Scan for the cell matching the given text and deliver its [x, y] coordinate at center. 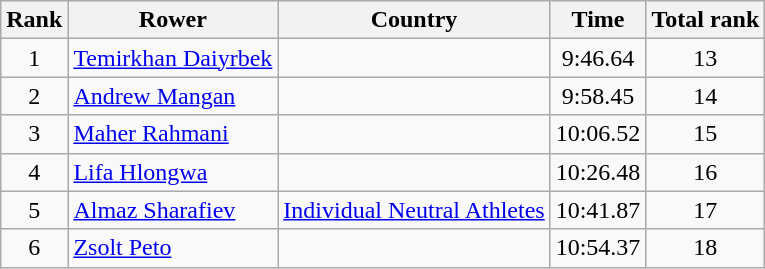
18 [706, 248]
Andrew Mangan [173, 96]
16 [706, 172]
Time [598, 20]
Almaz Sharafiev [173, 210]
3 [34, 134]
10:54.37 [598, 248]
Country [414, 20]
17 [706, 210]
10:26.48 [598, 172]
5 [34, 210]
Temirkhan Daiyrbek [173, 58]
1 [34, 58]
Lifa Hlongwa [173, 172]
10:06.52 [598, 134]
Total rank [706, 20]
Rank [34, 20]
Individual Neutral Athletes [414, 210]
9:46.64 [598, 58]
10:41.87 [598, 210]
2 [34, 96]
4 [34, 172]
14 [706, 96]
6 [34, 248]
Maher Rahmani [173, 134]
Rower [173, 20]
13 [706, 58]
15 [706, 134]
Zsolt Peto [173, 248]
9:58.45 [598, 96]
